Capture the cell that displays the provided text and extract its [X, Y] central coordinate. 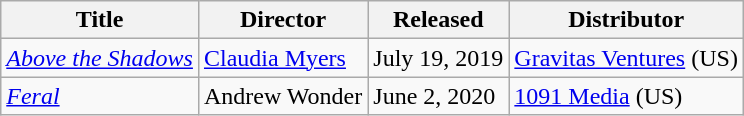
Above the Shadows [100, 58]
June 2, 2020 [438, 96]
Released [438, 20]
1091 Media (US) [626, 96]
Title [100, 20]
Director [282, 20]
July 19, 2019 [438, 58]
Gravitas Ventures (US) [626, 58]
Claudia Myers [282, 58]
Feral [100, 96]
Distributor [626, 20]
Andrew Wonder [282, 96]
